Provide the (x, y) coordinate of the cell's center where the given text is located.  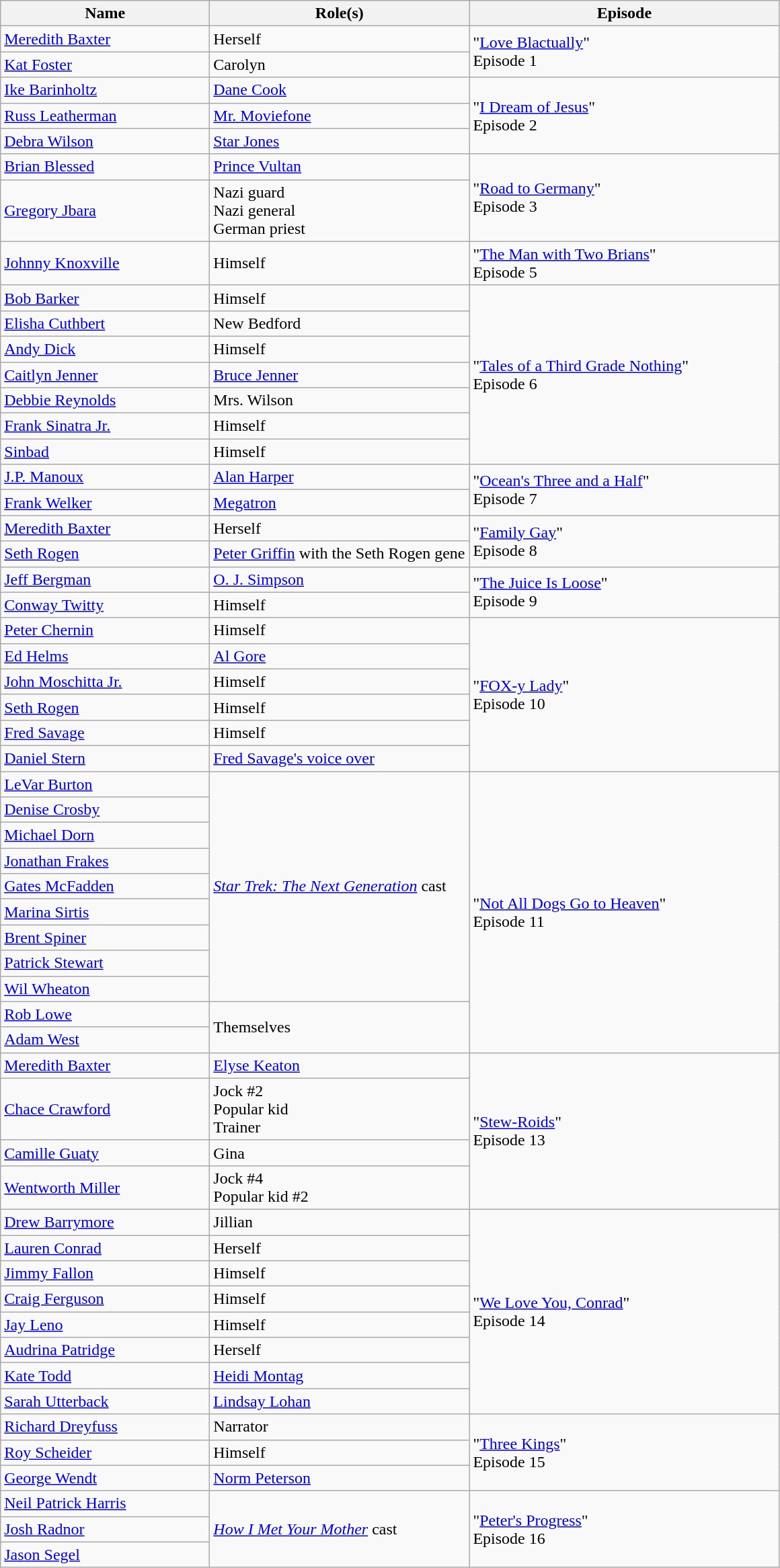
Roy Scheider (105, 1452)
Kate Todd (105, 1376)
Patrick Stewart (105, 963)
Narrator (340, 1427)
Jonathan Frakes (105, 861)
Jock #2Popular kidTrainer (340, 1109)
Richard Dreyfuss (105, 1427)
Bob Barker (105, 298)
"Love Blactually"Episode 1 (624, 52)
"Peter's Progress"Episode 16 (624, 1529)
Nazi guardNazi generalGerman priest (340, 210)
"Road to Germany"Episode 3 (624, 198)
"We Love You, Conrad"Episode 14 (624, 1311)
Role(s) (340, 13)
"Three Kings"Episode 15 (624, 1452)
Josh Radnor (105, 1529)
Dane Cook (340, 90)
J.P. Manoux (105, 477)
Episode (624, 13)
Bruce Jenner (340, 374)
Jock #4Popular kid #2 (340, 1187)
"Not All Dogs Go to Heaven"Episode 11 (624, 913)
Fred Savage's voice over (340, 758)
Norm Peterson (340, 1478)
Chace Crawford (105, 1109)
Denise Crosby (105, 810)
Sarah Utterback (105, 1401)
Peter Griffin with the Seth Rogen gene (340, 554)
Adam West (105, 1040)
George Wendt (105, 1478)
Megatron (340, 503)
Drew Barrymore (105, 1222)
How I Met Your Mother cast (340, 1529)
Mrs. Wilson (340, 401)
Carolyn (340, 65)
Ike Barinholtz (105, 90)
"Stew-Roids"Episode 13 (624, 1130)
Neil Patrick Harris (105, 1503)
Brent Spiner (105, 938)
Star Jones (340, 141)
Debra Wilson (105, 141)
Name (105, 13)
Andy Dick (105, 349)
Jillian (340, 1222)
Johnny Knoxville (105, 263)
Ed Helms (105, 656)
LeVar Burton (105, 784)
Jimmy Fallon (105, 1274)
Frank Sinatra Jr. (105, 426)
Caitlyn Jenner (105, 374)
Elyse Keaton (340, 1065)
Jay Leno (105, 1325)
Audrina Patridge (105, 1350)
Wentworth Miller (105, 1187)
New Bedford (340, 323)
Star Trek: The Next Generation cast (340, 887)
Jason Segel (105, 1555)
Gina (340, 1153)
Russ Leatherman (105, 116)
Michael Dorn (105, 835)
Gates McFadden (105, 886)
Heidi Montag (340, 1376)
Peter Chernin (105, 630)
Lindsay Lohan (340, 1401)
Rob Lowe (105, 1014)
Sinbad (105, 452)
Frank Welker (105, 503)
John Moschitta Jr. (105, 682)
Prince Vultan (340, 167)
Debbie Reynolds (105, 401)
"Ocean's Three and a Half"Episode 7 (624, 490)
Al Gore (340, 656)
Elisha Cuthbert (105, 323)
Fred Savage (105, 733)
Camille Guaty (105, 1153)
Conway Twitty (105, 605)
"FOX-y Lady"Episode 10 (624, 694)
Marina Sirtis (105, 912)
Wil Wheaton (105, 989)
O. J. Simpson (340, 579)
Kat Foster (105, 65)
Gregory Jbara (105, 210)
Themselves (340, 1027)
"Family Gay"Episode 8 (624, 541)
"The Man with Two Brians"Episode 5 (624, 263)
Mr. Moviefone (340, 116)
Alan Harper (340, 477)
Jeff Bergman (105, 579)
Craig Ferguson (105, 1299)
"The Juice Is Loose"Episode 9 (624, 592)
Daniel Stern (105, 758)
Brian Blessed (105, 167)
"Tales of a Third Grade Nothing"Episode 6 (624, 374)
"I Dream of Jesus"Episode 2 (624, 116)
Lauren Conrad (105, 1248)
